Detect which cell encompasses the target text, then output its [X, Y] center coordinate. 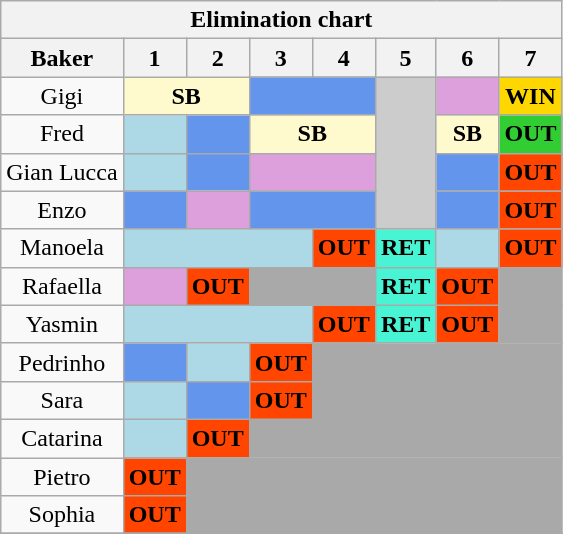
4 [344, 58]
Sara [62, 400]
Manoela [62, 248]
Fred [62, 134]
Catarina [62, 438]
Pedrinho [62, 362]
Baker [62, 58]
Sophia [62, 515]
WIN [530, 96]
2 [218, 58]
Gigi [62, 96]
Enzo [62, 210]
3 [280, 58]
Yasmin [62, 324]
1 [154, 58]
Gian Lucca [62, 172]
7 [530, 58]
Elimination chart [282, 20]
6 [468, 58]
5 [405, 58]
Pietro [62, 477]
Rafaella [62, 286]
